For the text-containing cell, return its midpoint in [X, Y] coordinate format. 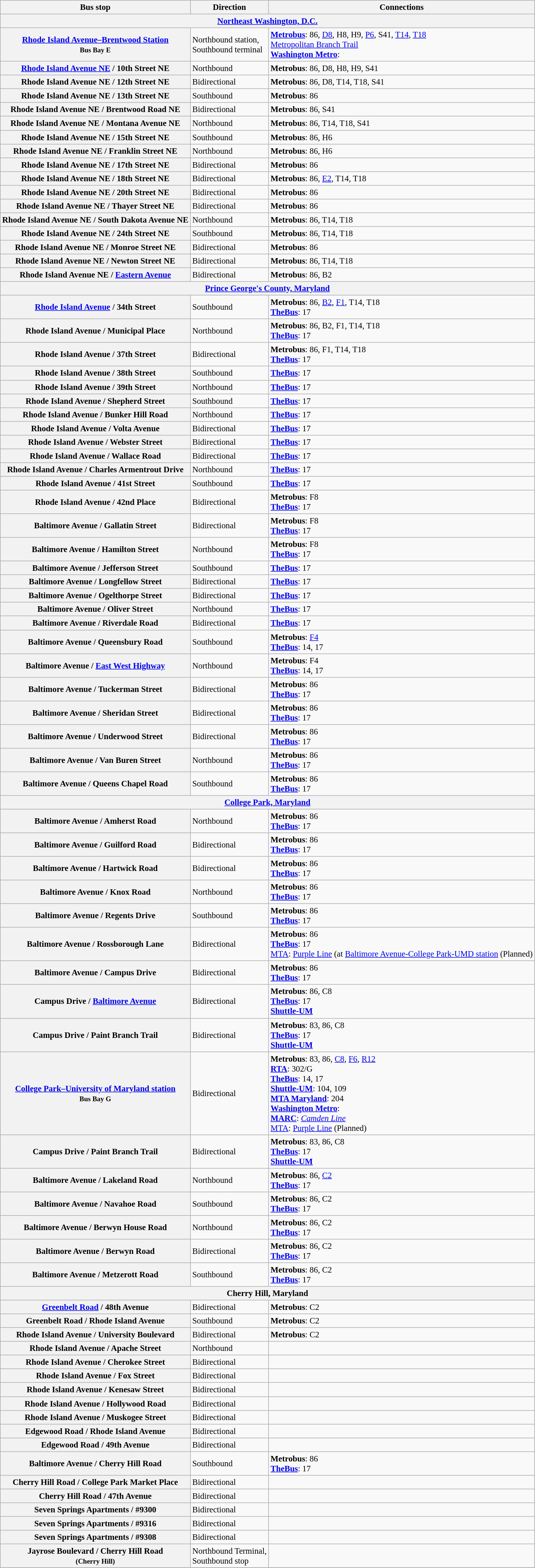
Baltimore Avenue / Amherst Road [95, 821]
Northeast Washington, D.C. [267, 21]
Baltimore Avenue / Hamilton Street [95, 549]
Baltimore Avenue / East West Highway [95, 666]
Rhode Island Avenue / Bunker Hill Road [95, 414]
Baltimore Avenue / Knox Road [95, 892]
Rhode Island Avenue NE / 17th Street NE [95, 165]
Seven Springs Apartments / #9316 [95, 1523]
Baltimore Avenue / Lakeland Road [95, 1180]
College Park–University of Maryland stationBus Bay G [95, 1093]
Metrobus: 86, E2, T14, T18 [402, 178]
Rhode Island Avenue NE / Thayer Street NE [95, 206]
Baltimore Avenue / Regents Drive [95, 916]
Rhode Island Avenue / Municipal Place [95, 331]
Edgewood Road / 49th Avenue [95, 1445]
Rhode Island Avenue NE / Franklin Street NE [95, 151]
Greenbelt Road / 48th Avenue [95, 1307]
Seven Springs Apartments / #9300 [95, 1510]
Baltimore Avenue / Berwyn Road [95, 1251]
Metrobus: 86, F1, T14, T18 TheBus: 17 [402, 354]
Rhode Island Avenue / 38th Street [95, 373]
Metrobus: 86, S41 [402, 109]
Rhode Island Avenue NE / 13th Street NE [95, 96]
Seven Springs Apartments / #9308 [95, 1537]
Rhode Island Avenue / 39th Street [95, 387]
Rhode Island Avenue / 42nd Place [95, 502]
Rhode Island Avenue NE / Montana Avenue NE [95, 123]
Rhode Island Avenue / Hollywood Road [95, 1404]
Baltimore Avenue / Van Buren Street [95, 760]
Baltimore Avenue / Hartwick Road [95, 868]
Bus stop [95, 7]
Baltimore Avenue / Longfellow Street [95, 582]
Direction [229, 7]
Metrobus: 86, B2 [402, 275]
Jayrose Boulevard / Cherry Hill Road(Cherry Hill) [95, 1556]
Northbound station,Southbound terminal [229, 45]
Prince George's County, Maryland [267, 288]
Baltimore Avenue / Gallatin Street [95, 526]
Baltimore Avenue / Rossborough Lane [95, 944]
Rhode Island Avenue NE / 15th Street NE [95, 137]
Rhode Island Avenue / Apache Street [95, 1348]
Rhode Island Avenue NE / South Dakota Avenue NE [95, 220]
Rhode Island Avenue NE / Eastern Avenue [95, 275]
Metrobus: 86, D8, T14, T18, S41 [402, 82]
Greenbelt Road / Rhode Island Avenue [95, 1321]
Rhode Island Avenue / 34th Street [95, 308]
Baltimore Avenue / Oliver Street [95, 610]
Cherry Hill, Maryland [267, 1293]
Rhode Island Avenue / Cherokee Street [95, 1362]
Rhode Island Avenue / 41st Street [95, 483]
Campus Drive / Baltimore Avenue [95, 1002]
Edgewood Road / Rhode Island Avenue [95, 1431]
Baltimore Avenue / Guilford Road [95, 845]
Baltimore Avenue / Navahoe Road [95, 1204]
Metrobus: 86, T14, T18, S41 [402, 123]
Metrobus: 86, C8 TheBus: 17 Shuttle-UM [402, 1002]
Rhode Island Avenue / University Boulevard [95, 1335]
Rhode Island Avenue NE / 20th Street NE [95, 192]
Northbound Terminal,Southbound stop [229, 1556]
Rhode Island Avenue NE / 10th Street NE [95, 68]
Baltimore Avenue / Queensbury Road [95, 642]
Baltimore Avenue / Queens Chapel Road [95, 783]
Rhode Island Avenue NE / 24th Street NE [95, 234]
Cherry Hill Road / 47th Avenue [95, 1496]
Rhode Island Avenue / Volta Avenue [95, 428]
Rhode Island Avenue / Muskogee Street [95, 1417]
Metrobus: 86, D8, H8, H9, S41 [402, 68]
Baltimore Avenue / Cherry Hill Road [95, 1464]
Baltimore Avenue / Underwood Street [95, 737]
Baltimore Avenue / Tuckerman Street [95, 689]
Rhode Island Avenue / Webster Street [95, 442]
Rhode Island Avenue NE / Monroe Street NE [95, 247]
Baltimore Avenue / Berwyn House Road [95, 1227]
Rhode Island Avenue–Brentwood StationBus Bay E [95, 45]
Rhode Island Avenue / Charles Armentrout Drive [95, 470]
Cherry Hill Road / College Park Market Place [95, 1482]
Baltimore Avenue / Riverdale Road [95, 623]
Metrobus: 86 TheBus: 17 MTA: Purple Line (at Baltimore Avenue-College Park-UMD station (Planned) [402, 944]
Rhode Island Avenue NE / 12th Street NE [95, 82]
Rhode Island Avenue / Fox Street [95, 1376]
Metrobus: 86, D8, H8, H9, P6, S41, T14, T18 Metropolitan Branch Trail Washington Metro: [402, 45]
Rhode Island Avenue / Wallace Road [95, 456]
Rhode Island Avenue NE / 18th Street NE [95, 178]
College Park, Maryland [267, 802]
Rhode Island Avenue NE / Newton Street NE [95, 261]
Baltimore Avenue / Sheridan Street [95, 712]
Rhode Island Avenue NE / Brentwood Road NE [95, 109]
Rhode Island Avenue / Shepherd Street [95, 401]
Rhode Island Avenue / 37th Street [95, 354]
Baltimore Avenue / Metzerott Road [95, 1275]
Baltimore Avenue / Ogelthorpe Street [95, 596]
Baltimore Avenue / Jefferson Street [95, 568]
Rhode Island Avenue / Kenesaw Street [95, 1390]
Connections [402, 7]
Baltimore Avenue / Campus Drive [95, 973]
